Identify which cell holds the provided text, then report its (x, y) central coordinate. 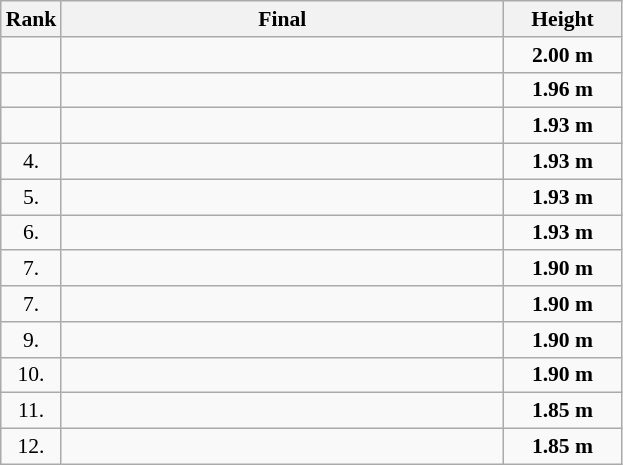
Height (562, 19)
12. (32, 447)
9. (32, 340)
10. (32, 375)
Rank (32, 19)
6. (32, 233)
5. (32, 197)
1.96 m (562, 90)
4. (32, 162)
2.00 m (562, 55)
Final (282, 19)
11. (32, 411)
